Return the [X, Y] coordinate for the center point of the cell that contains the specified text.  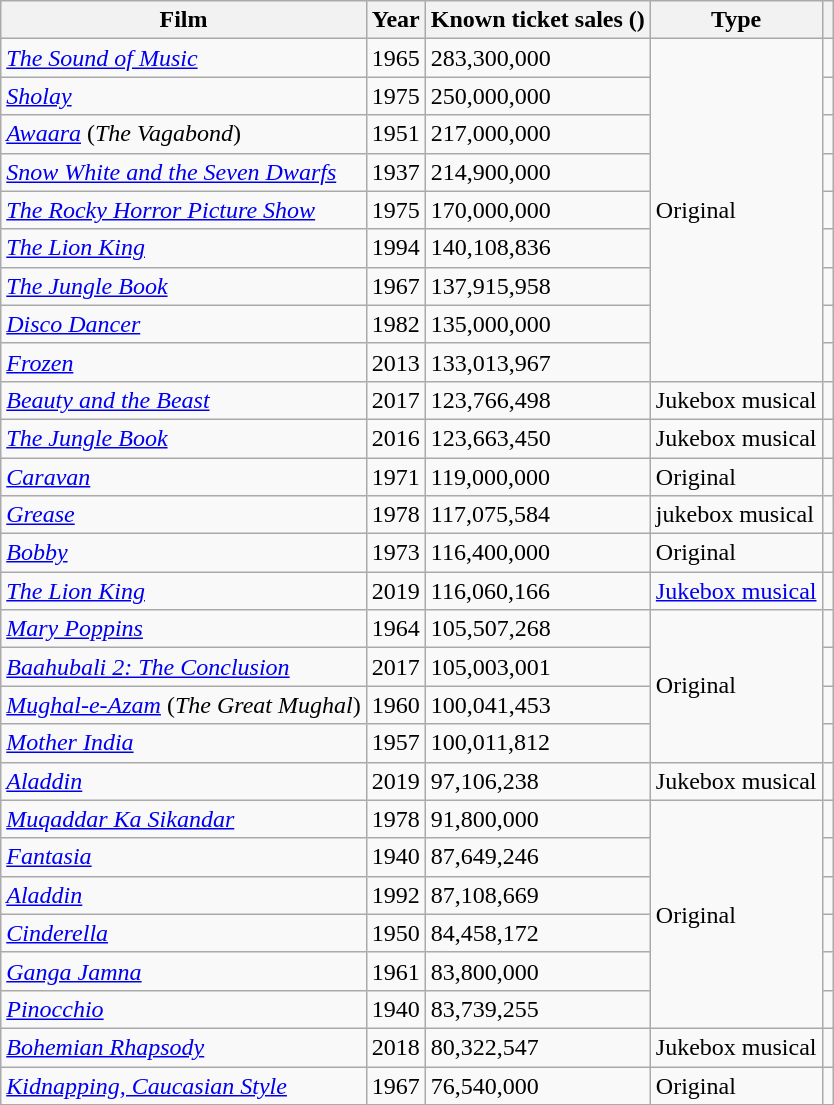
jukebox musical [736, 515]
Fantasia [184, 857]
Frozen [184, 362]
170,000,000 [538, 210]
Mughal-e-Azam (The Great Mughal) [184, 705]
1957 [396, 743]
1951 [396, 134]
117,075,584 [538, 515]
Mother India [184, 743]
283,300,000 [538, 58]
2016 [396, 438]
1973 [396, 553]
105,507,268 [538, 629]
100,011,812 [538, 743]
119,000,000 [538, 477]
250,000,000 [538, 96]
84,458,172 [538, 933]
100,041,453 [538, 705]
Awaara (The Vagabond) [184, 134]
Known ticket sales () [538, 20]
1964 [396, 629]
91,800,000 [538, 819]
116,060,166 [538, 591]
217,000,000 [538, 134]
Disco Dancer [184, 324]
80,322,547 [538, 1047]
Cinderella [184, 933]
1971 [396, 477]
Baahubali 2: The Conclusion [184, 667]
76,540,000 [538, 1085]
Type [736, 20]
Pinocchio [184, 1009]
97,106,238 [538, 781]
1950 [396, 933]
Mary Poppins [184, 629]
Kidnapping, Caucasian Style [184, 1085]
Bobby [184, 553]
Ganga Jamna [184, 971]
1982 [396, 324]
135,000,000 [538, 324]
87,649,246 [538, 857]
133,013,967 [538, 362]
83,739,255 [538, 1009]
116,400,000 [538, 553]
Bohemian Rhapsody [184, 1047]
214,900,000 [538, 172]
Caravan [184, 477]
83,800,000 [538, 971]
The Sound of Music [184, 58]
Sholay [184, 96]
1937 [396, 172]
1992 [396, 895]
Muqaddar Ka Sikandar [184, 819]
87,108,669 [538, 895]
Film [184, 20]
The Rocky Horror Picture Show [184, 210]
105,003,001 [538, 667]
1961 [396, 971]
1994 [396, 248]
123,663,450 [538, 438]
137,915,958 [538, 286]
Year [396, 20]
1965 [396, 58]
140,108,836 [538, 248]
2018 [396, 1047]
2013 [396, 362]
Snow White and the Seven Dwarfs [184, 172]
1960 [396, 705]
123,766,498 [538, 400]
Grease [184, 515]
Beauty and the Beast [184, 400]
